Return the [x, y] coordinate for the center point of the cell that contains the specified text.  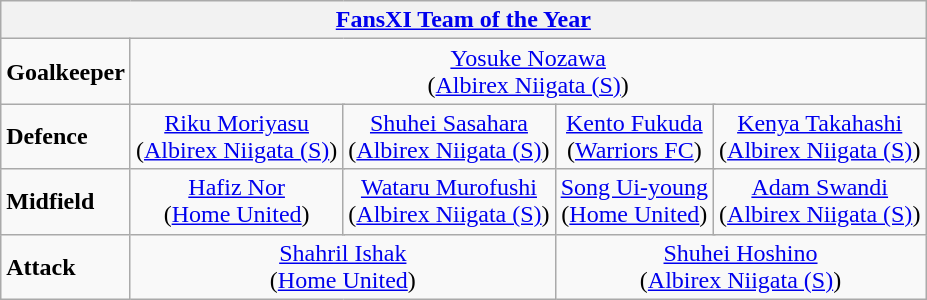
Hafiz Nor (Home United) [236, 202]
FansXI Team of the Year [464, 20]
Midfield [66, 202]
Defence [66, 136]
Wataru Murofushi (Albirex Niigata (S)) [449, 202]
Riku Moriyasu (Albirex Niigata (S)) [236, 136]
Goalkeeper [66, 72]
Shuhei Hoshino (Albirex Niigata (S)) [740, 266]
Shahril Ishak (Home United) [342, 266]
Shuhei Sasahara (Albirex Niigata (S)) [449, 136]
Kento Fukuda (Warriors FC) [634, 136]
Song Ui-young (Home United) [634, 202]
Adam Swandi (Albirex Niigata (S)) [820, 202]
Kenya Takahashi (Albirex Niigata (S)) [820, 136]
Yosuke Nozawa (Albirex Niigata (S)) [528, 72]
Attack [66, 266]
